From the cell containing the given text, extract its center point as [x, y] coordinate. 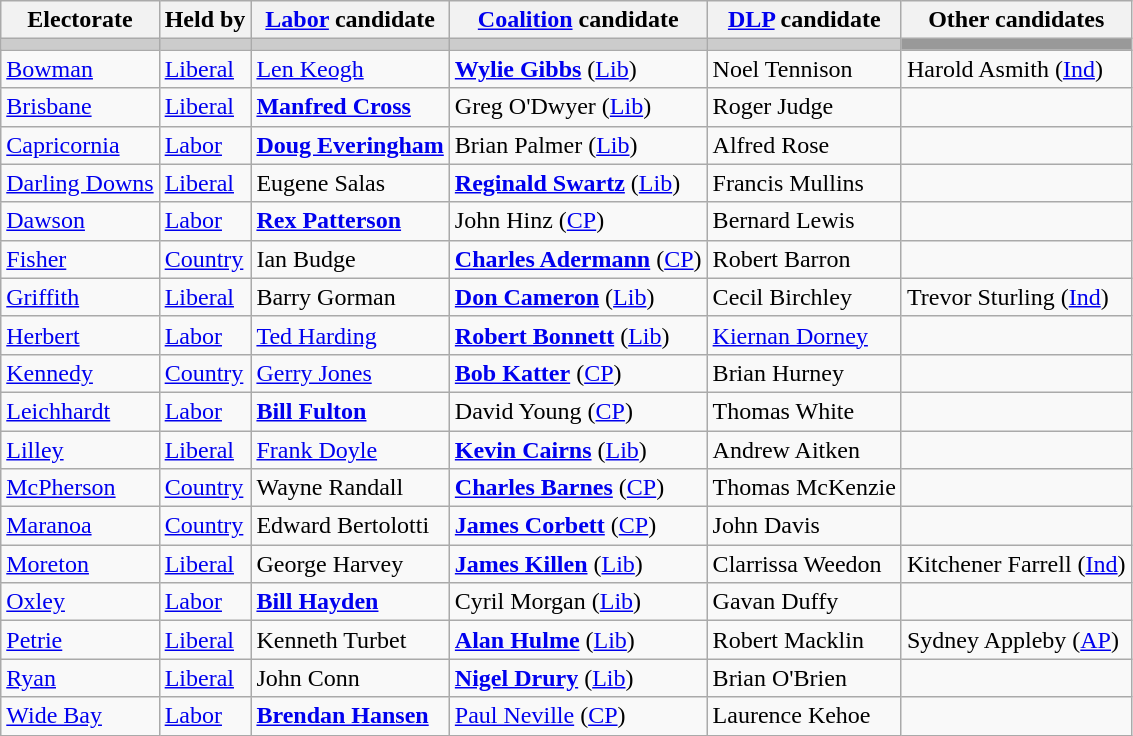
Rex Patterson [350, 221]
Robert Barron [804, 259]
Cecil Birchley [804, 297]
James Corbett (CP) [578, 526]
Ian Budge [350, 259]
Dawson [80, 221]
Kenneth Turbet [350, 640]
Paul Neville (CP) [578, 716]
Clarrissa Weedon [804, 564]
Brisbane [80, 107]
Griffith [80, 297]
Robert Macklin [804, 640]
Eugene Salas [350, 183]
Barry Gorman [350, 297]
Oxley [80, 602]
Sydney Appleby (AP) [1016, 640]
Ted Harding [350, 335]
Len Keogh [350, 69]
Brian Hurney [804, 373]
Capricornia [80, 145]
Electorate [80, 20]
Robert Bonnett (Lib) [578, 335]
Lilley [80, 449]
Doug Everingham [350, 145]
Kennedy [80, 373]
Don Cameron (Lib) [578, 297]
Kevin Cairns (Lib) [578, 449]
Manfred Cross [350, 107]
Charles Barnes (CP) [578, 488]
Trevor Sturling (Ind) [1016, 297]
Bob Katter (CP) [578, 373]
Edward Bertolotti [350, 526]
Brian Palmer (Lib) [578, 145]
Labor candidate [350, 20]
Other candidates [1016, 20]
Gerry Jones [350, 373]
James Killen (Lib) [578, 564]
John Conn [350, 678]
David Young (CP) [578, 411]
Laurence Kehoe [804, 716]
Andrew Aitken [804, 449]
Greg O'Dwyer (Lib) [578, 107]
Nigel Drury (Lib) [578, 678]
Wylie Gibbs (Lib) [578, 69]
Noel Tennison [804, 69]
DLP candidate [804, 20]
Reginald Swartz (Lib) [578, 183]
Bowman [80, 69]
Bernard Lewis [804, 221]
Held by [205, 20]
Frank Doyle [350, 449]
Petrie [80, 640]
Francis Mullins [804, 183]
John Davis [804, 526]
Alfred Rose [804, 145]
Brendan Hansen [350, 716]
Maranoa [80, 526]
Fisher [80, 259]
Charles Adermann (CP) [578, 259]
Leichhardt [80, 411]
Wide Bay [80, 716]
McPherson [80, 488]
Herbert [80, 335]
Alan Hulme (Lib) [578, 640]
George Harvey [350, 564]
Harold Asmith (Ind) [1016, 69]
Darling Downs [80, 183]
Moreton [80, 564]
Cyril Morgan (Lib) [578, 602]
Gavan Duffy [804, 602]
Coalition candidate [578, 20]
Wayne Randall [350, 488]
Roger Judge [804, 107]
Thomas White [804, 411]
Kiernan Dorney [804, 335]
Thomas McKenzie [804, 488]
John Hinz (CP) [578, 221]
Bill Fulton [350, 411]
Kitchener Farrell (Ind) [1016, 564]
Ryan [80, 678]
Brian O'Brien [804, 678]
Bill Hayden [350, 602]
